Detect which cell encompasses the target text, then output its (x, y) center coordinate. 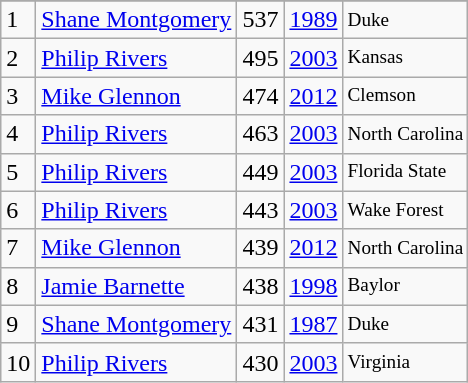
2 (18, 58)
Baylor (406, 286)
Florida State (406, 172)
431 (260, 324)
3 (18, 96)
1 (18, 20)
Virginia (406, 362)
Kansas (406, 58)
438 (260, 286)
8 (18, 286)
430 (260, 362)
463 (260, 134)
1998 (314, 286)
443 (260, 210)
5 (18, 172)
1987 (314, 324)
495 (260, 58)
439 (260, 248)
449 (260, 172)
Wake Forest (406, 210)
1989 (314, 20)
9 (18, 324)
Jamie Barnette (136, 286)
537 (260, 20)
Clemson (406, 96)
474 (260, 96)
4 (18, 134)
7 (18, 248)
6 (18, 210)
10 (18, 362)
